Find where the given text appears and provide that cell's center as [x, y] coordinate. 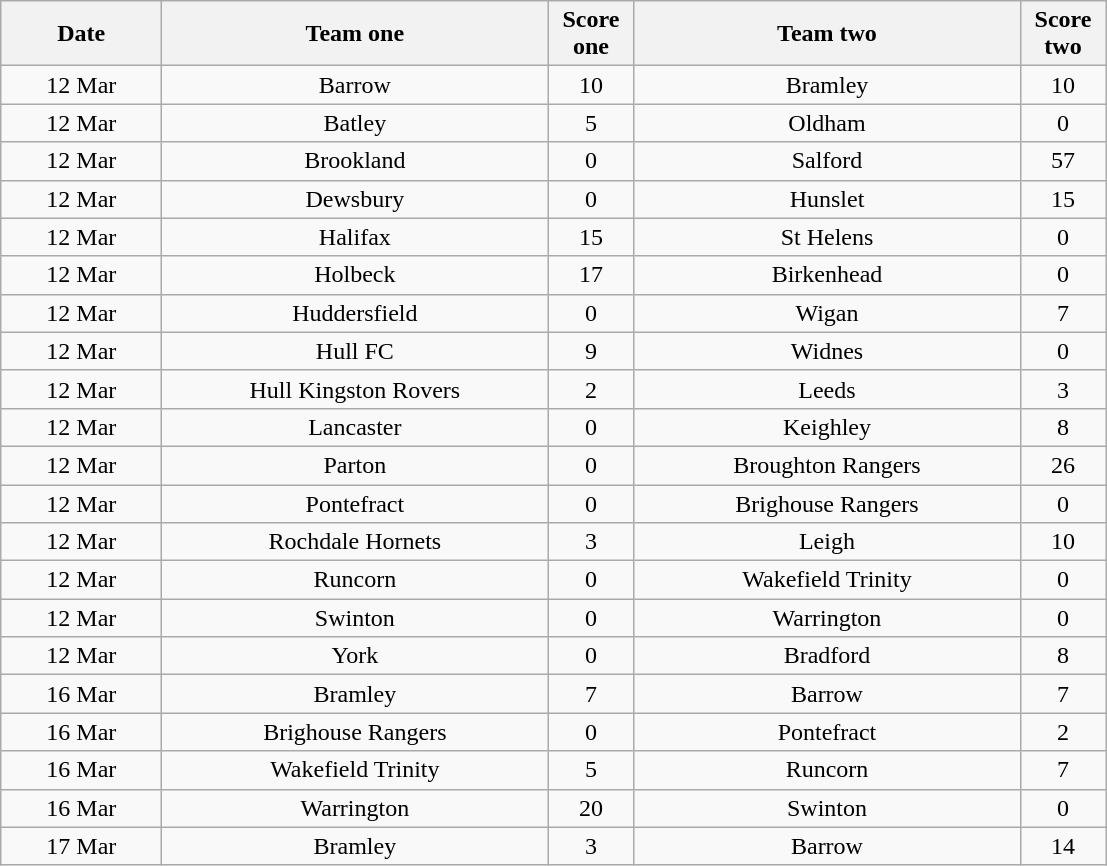
Leeds [827, 389]
20 [591, 808]
Bradford [827, 656]
Hull FC [355, 351]
Broughton Rangers [827, 465]
14 [1063, 846]
9 [591, 351]
Salford [827, 161]
Birkenhead [827, 275]
Widnes [827, 351]
Team one [355, 34]
Oldham [827, 123]
Parton [355, 465]
Batley [355, 123]
Wigan [827, 313]
Score one [591, 34]
Hunslet [827, 199]
Keighley [827, 427]
17 [591, 275]
Dewsbury [355, 199]
York [355, 656]
Lancaster [355, 427]
Leigh [827, 542]
Score two [1063, 34]
Hull Kingston Rovers [355, 389]
Huddersfield [355, 313]
17 Mar [82, 846]
26 [1063, 465]
Brookland [355, 161]
57 [1063, 161]
St Helens [827, 237]
Date [82, 34]
Team two [827, 34]
Halifax [355, 237]
Rochdale Hornets [355, 542]
Holbeck [355, 275]
